Extract the (X, Y) coordinate from the center of the cell holding the provided text.  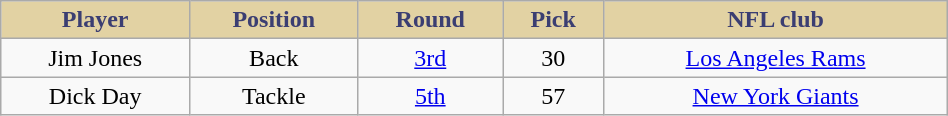
Tackle (274, 96)
Player (96, 20)
Back (274, 58)
Dick Day (96, 96)
Position (274, 20)
Jim Jones (96, 58)
57 (554, 96)
30 (554, 58)
3rd (430, 58)
5th (430, 96)
NFL club (776, 20)
New York Giants (776, 96)
Round (430, 20)
Los Angeles Rams (776, 58)
Pick (554, 20)
